Search for the cell housing the specified text and yield its (x, y) center coordinate. 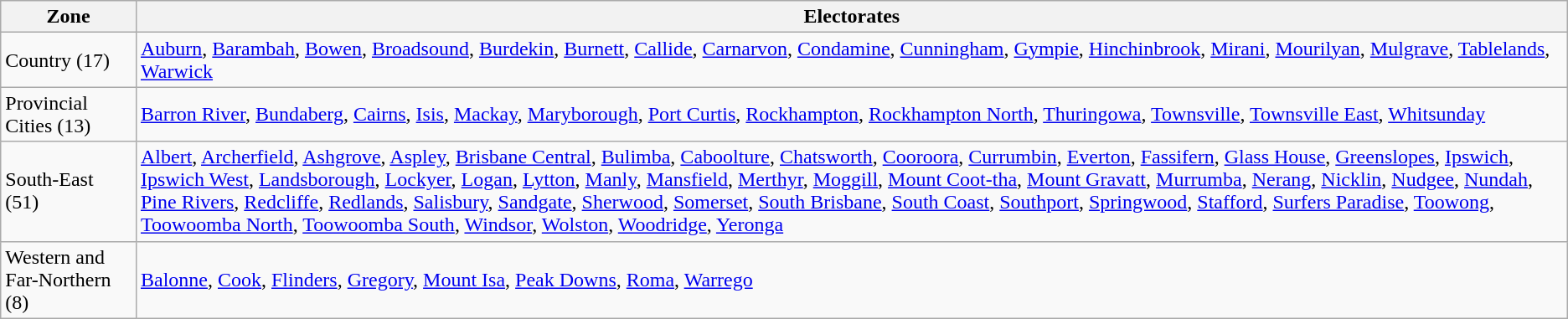
Zone (69, 17)
Country (17) (69, 60)
Western and Far-Northern (8) (69, 280)
Provincial Cities (13) (69, 114)
Balonne, Cook, Flinders, Gregory, Mount Isa, Peak Downs, Roma, Warrego (851, 280)
Electorates (851, 17)
South-East (51) (69, 191)
